Return [x, y] of the center of cell containing provided text 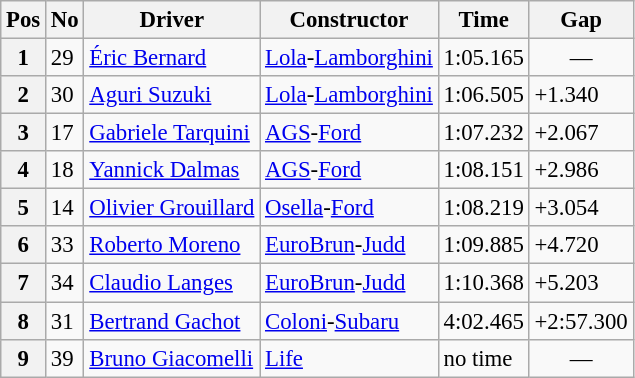
+2:57.300 [581, 321]
1:06.505 [484, 95]
1:08.151 [484, 170]
Bertrand Gachot [172, 321]
18 [65, 170]
Olivier Grouillard [172, 208]
+2.067 [581, 133]
39 [65, 358]
30 [65, 95]
17 [65, 133]
Pos [24, 20]
6 [24, 245]
Claudio Langes [172, 283]
1:05.165 [484, 58]
14 [65, 208]
Constructor [349, 20]
1:09.885 [484, 245]
33 [65, 245]
34 [65, 283]
7 [24, 283]
Driver [172, 20]
Roberto Moreno [172, 245]
+3.054 [581, 208]
Gap [581, 20]
1:10.368 [484, 283]
1 [24, 58]
5 [24, 208]
3 [24, 133]
+5.203 [581, 283]
Time [484, 20]
No [65, 20]
4 [24, 170]
no time [484, 358]
29 [65, 58]
1:08.219 [484, 208]
Yannick Dalmas [172, 170]
Life [349, 358]
Coloni-Subaru [349, 321]
Osella-Ford [349, 208]
4:02.465 [484, 321]
8 [24, 321]
9 [24, 358]
Éric Bernard [172, 58]
+1.340 [581, 95]
2 [24, 95]
31 [65, 321]
Bruno Giacomelli [172, 358]
+2.986 [581, 170]
+4.720 [581, 245]
Gabriele Tarquini [172, 133]
1:07.232 [484, 133]
Aguri Suzuki [172, 95]
